Identify which cell holds the provided text, then report its (X, Y) central coordinate. 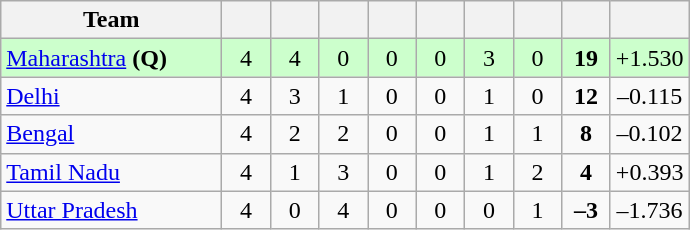
Team (112, 20)
Uttar Pradesh (112, 210)
12 (586, 96)
8 (586, 134)
–3 (586, 210)
Tamil Nadu (112, 172)
–0.115 (650, 96)
+1.530 (650, 58)
Delhi (112, 96)
–0.102 (650, 134)
19 (586, 58)
+0.393 (650, 172)
Maharashtra (Q) (112, 58)
–1.736 (650, 210)
Bengal (112, 134)
